Determine the (x, y) coordinate at the center of the cell enclosing the given text.  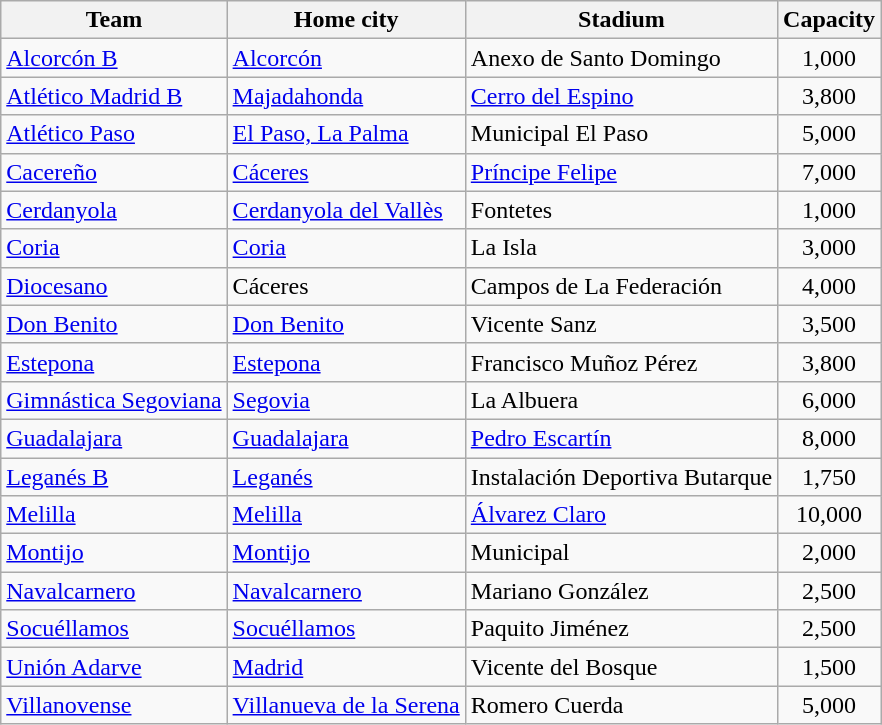
Fontetes (621, 210)
Majadahonda (346, 96)
Pedro Escartín (621, 438)
8,000 (830, 438)
1,750 (830, 477)
Municipal El Paso (621, 134)
3,500 (830, 324)
Alcorcón B (114, 58)
Vicente del Bosque (621, 667)
Capacity (830, 20)
Home city (346, 20)
Team (114, 20)
3,000 (830, 248)
Villanueva de la Serena (346, 705)
Cerro del Espino (621, 96)
Francisco Muñoz Pérez (621, 362)
Villanovense (114, 705)
Stadium (621, 20)
10,000 (830, 515)
Atlético Paso (114, 134)
Diocesano (114, 286)
Madrid (346, 667)
4,000 (830, 286)
Paquito Jiménez (621, 629)
2,000 (830, 553)
Álvarez Claro (621, 515)
Gimnástica Segoviana (114, 400)
La Albuera (621, 400)
Mariano González (621, 591)
Anexo de Santo Domingo (621, 58)
Cacereño (114, 172)
Atlético Madrid B (114, 96)
Municipal (621, 553)
La Isla (621, 248)
Cerdanyola (114, 210)
Príncipe Felipe (621, 172)
El Paso, La Palma (346, 134)
6,000 (830, 400)
Romero Cuerda (621, 705)
Leganés (346, 477)
Vicente Sanz (621, 324)
Unión Adarve (114, 667)
Cerdanyola del Vallès (346, 210)
1,500 (830, 667)
Campos de La Federación (621, 286)
7,000 (830, 172)
Segovia (346, 400)
Alcorcón (346, 58)
Instalación Deportiva Butarque (621, 477)
Leganés B (114, 477)
